Identify which cell holds the provided text, then report its [x, y] central coordinate. 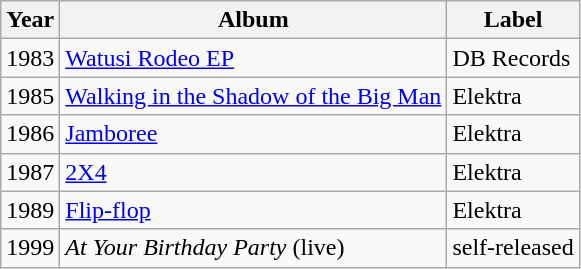
Walking in the Shadow of the Big Man [254, 96]
1983 [30, 58]
DB Records [513, 58]
1989 [30, 210]
1986 [30, 134]
1987 [30, 172]
1999 [30, 248]
At Your Birthday Party (live) [254, 248]
Watusi Rodeo EP [254, 58]
self-released [513, 248]
Jamboree [254, 134]
Label [513, 20]
2X4 [254, 172]
Album [254, 20]
Year [30, 20]
Flip-flop [254, 210]
1985 [30, 96]
